Determine the [x, y] coordinate at the center of the cell enclosing the given text.  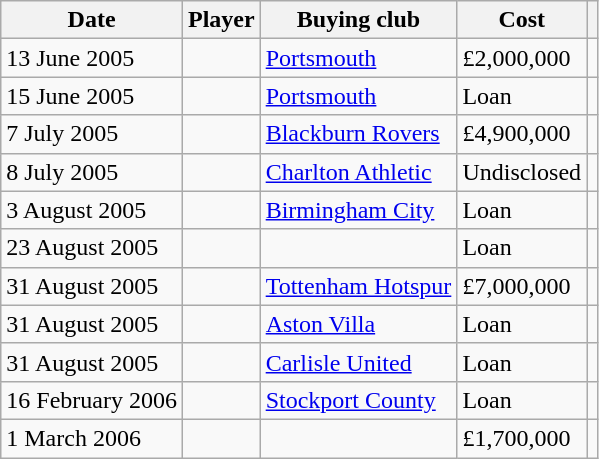
Player [221, 20]
Date [92, 20]
Buying club [358, 20]
Tottenham Hotspur [358, 286]
Stockport County [358, 400]
7 July 2005 [92, 134]
Undisclosed [522, 172]
Birmingham City [358, 210]
£2,000,000 [522, 58]
8 July 2005 [92, 172]
3 August 2005 [92, 210]
23 August 2005 [92, 248]
Carlisle United [358, 362]
£1,700,000 [522, 438]
1 March 2006 [92, 438]
16 February 2006 [92, 400]
Aston Villa [358, 324]
£7,000,000 [522, 286]
Charlton Athletic [358, 172]
£4,900,000 [522, 134]
Blackburn Rovers [358, 134]
15 June 2005 [92, 96]
13 June 2005 [92, 58]
Cost [522, 20]
